Return the (x, y) coordinate for the center point of the cell that contains the specified text.  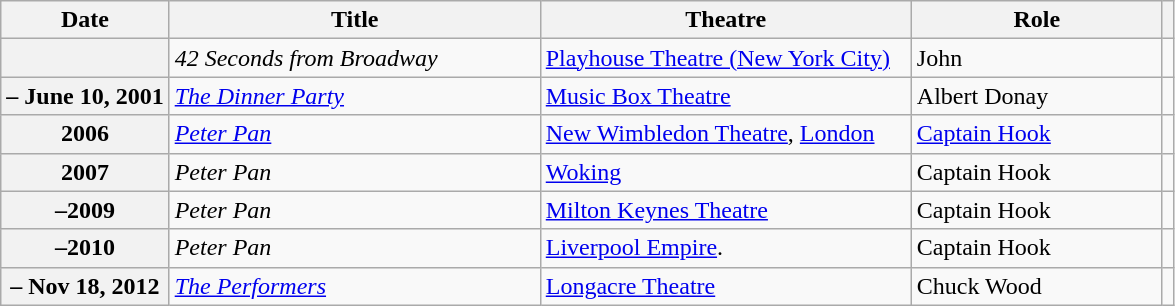
Theatre (726, 20)
Chuck Wood (1036, 286)
– Nov 18, 2012 (85, 286)
–2010 (85, 248)
Milton Keynes Theatre (726, 210)
Music Box Theatre (726, 96)
New Wimbledon Theatre, London (726, 134)
–2009 (85, 210)
2007 (85, 172)
Liverpool Empire. (726, 248)
42 Seconds from Broadway (354, 58)
Albert Donay (1036, 96)
Longacre Theatre (726, 286)
Title (354, 20)
The Dinner Party (354, 96)
– June 10, 2001 (85, 96)
John (1036, 58)
Role (1036, 20)
Date (85, 20)
The Performers (354, 286)
2006 (85, 134)
Playhouse Theatre (New York City) (726, 58)
Woking (726, 172)
